Pinpoint the cell where the given text exists, returning its [X, Y] midpoint coordinate. 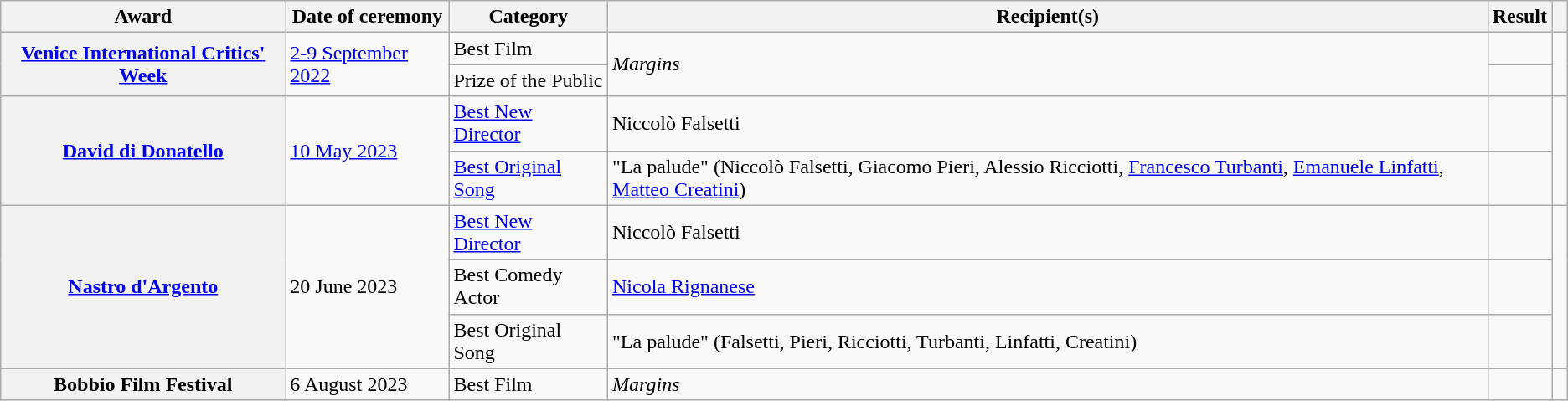
2-9 September 2022 [367, 64]
20 June 2023 [367, 286]
Recipient(s) [1049, 17]
Category [529, 17]
Date of ceremony [367, 17]
Nastro d'Argento [143, 286]
Best Comedy Actor [529, 286]
"La palude" (Falsetti, Pieri, Ricciotti, Turbanti, Linfatti, Creatini) [1049, 342]
David di Donatello [143, 151]
Prize of the Public [529, 80]
Award [143, 17]
10 May 2023 [367, 151]
Nicola Rignanese [1049, 286]
Bobbio Film Festival [143, 384]
Venice International Critics' Week [143, 64]
Result [1519, 17]
6 August 2023 [367, 384]
"La palude" (Niccolò Falsetti, Giacomo Pieri, Alessio Ricciotti, Francesco Turbanti, Emanuele Linfatti, Matteo Creatini) [1049, 177]
